Locate the cell with the specified text and output its [x, y] center coordinate. 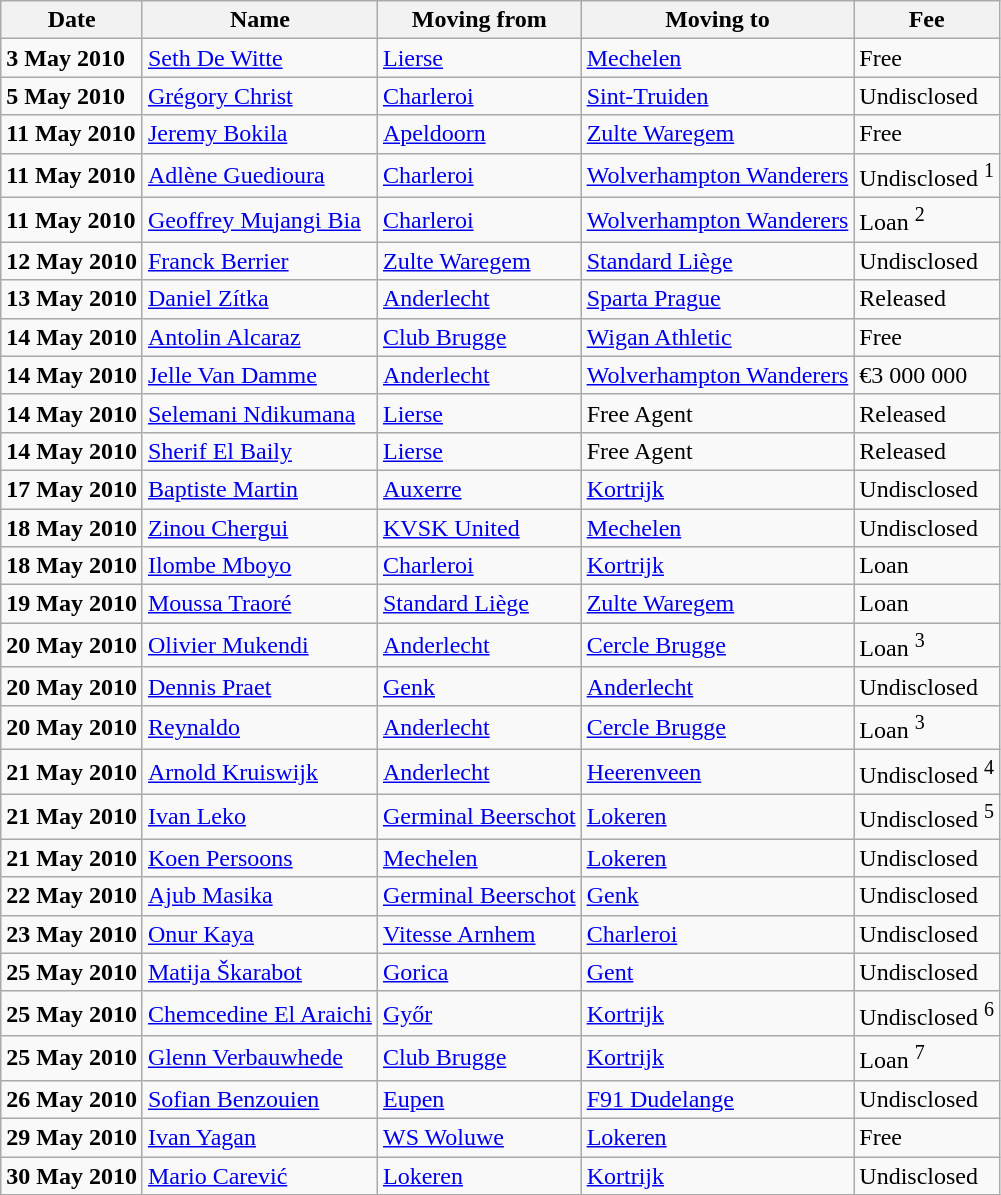
Selemani Ndikumana [260, 413]
5 May 2010 [72, 96]
Apeldoorn [479, 134]
Geoffrey Mujangi Bia [260, 220]
Sint-Truiden [718, 96]
Undisclosed 5 [927, 816]
Seth De Witte [260, 58]
Franck Berrier [260, 261]
Fee [927, 20]
Ajub Masika [260, 896]
30 May 2010 [72, 1175]
29 May 2010 [72, 1137]
KVSK United [479, 528]
Date [72, 20]
Sparta Prague [718, 299]
Name [260, 20]
Vitesse Arnhem [479, 934]
12 May 2010 [72, 261]
Auxerre [479, 489]
Loan 7 [927, 1058]
Antolin Alcaraz [260, 337]
Baptiste Martin [260, 489]
Matija Škarabot [260, 972]
Ivan Leko [260, 816]
Glenn Verbauwhede [260, 1058]
Koen Persoons [260, 858]
Daniel Zítka [260, 299]
Onur Kaya [260, 934]
Chemcedine El Araichi [260, 1014]
Ivan Yagan [260, 1137]
Undisclosed 6 [927, 1014]
Grégory Christ [260, 96]
Jeremy Bokila [260, 134]
17 May 2010 [72, 489]
Wigan Athletic [718, 337]
Sherif El Baily [260, 451]
Undisclosed 4 [927, 772]
Arnold Kruiswijk [260, 772]
F91 Dudelange [718, 1099]
Moving to [718, 20]
WS Woluwe [479, 1137]
13 May 2010 [72, 299]
Ilombe Mboyo [260, 566]
19 May 2010 [72, 604]
Olivier Mukendi [260, 646]
Eupen [479, 1099]
€3 000 000 [927, 375]
Jelle Van Damme [260, 375]
Győr [479, 1014]
Gent [718, 972]
3 May 2010 [72, 58]
Zinou Chergui [260, 528]
Heerenveen [718, 772]
Gorica [479, 972]
Moussa Traoré [260, 604]
Reynaldo [260, 728]
Mario Carević [260, 1175]
26 May 2010 [72, 1099]
Adlène Guedioura [260, 176]
23 May 2010 [72, 934]
Loan 2 [927, 220]
Moving from [479, 20]
22 May 2010 [72, 896]
Sofian Benzouien [260, 1099]
Dennis Praet [260, 686]
Undisclosed 1 [927, 176]
